Return the [X, Y] coordinate for the center point of the cell that contains the specified text.  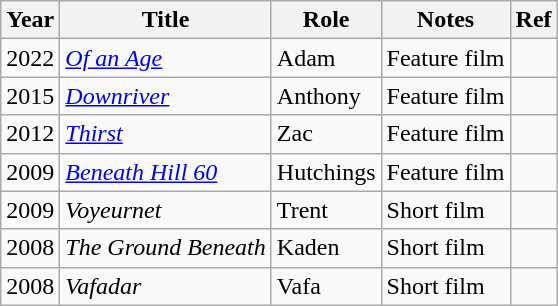
Trent [326, 210]
Downriver [166, 96]
Beneath Hill 60 [166, 172]
2012 [30, 134]
Vafa [326, 286]
Title [166, 20]
Ref [534, 20]
Voyeurnet [166, 210]
Kaden [326, 248]
Adam [326, 58]
Hutchings [326, 172]
2022 [30, 58]
Zac [326, 134]
Notes [446, 20]
Anthony [326, 96]
Thirst [166, 134]
2015 [30, 96]
Role [326, 20]
Year [30, 20]
Of an Age [166, 58]
Vafadar [166, 286]
The Ground Beneath [166, 248]
